Search for the cell housing the specified text and yield its [x, y] center coordinate. 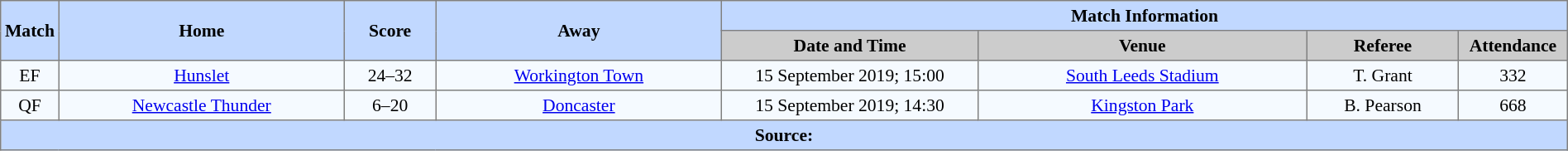
Attendance [1513, 46]
Match [30, 31]
Away [579, 31]
Match Information [1145, 16]
332 [1513, 75]
Doncaster [579, 105]
15 September 2019; 14:30 [850, 105]
Source: [784, 135]
24–32 [390, 75]
Kingston Park [1142, 105]
EF [30, 75]
15 September 2019; 15:00 [850, 75]
South Leeds Stadium [1142, 75]
Hunslet [202, 75]
Venue [1142, 46]
QF [30, 105]
668 [1513, 105]
Home [202, 31]
Score [390, 31]
Date and Time [850, 46]
Workington Town [579, 75]
T. Grant [1383, 75]
6–20 [390, 105]
Newcastle Thunder [202, 105]
Referee [1383, 46]
B. Pearson [1383, 105]
